Scan for the cell matching the given text and deliver its [x, y] coordinate at center. 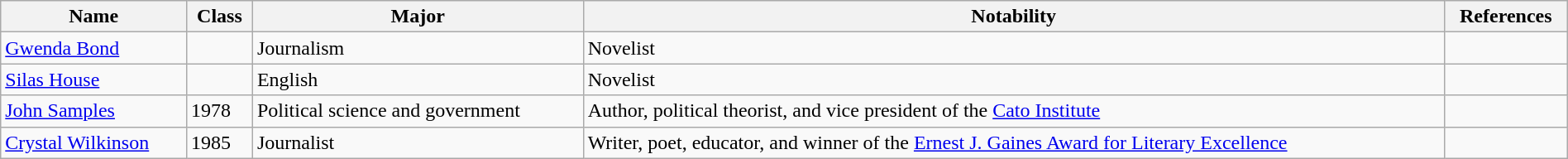
1978 [220, 111]
Author, political theorist, and vice president of the Cato Institute [1014, 111]
Major [418, 17]
John Samples [94, 111]
Journalism [418, 48]
Class [220, 17]
English [418, 79]
Silas House [94, 79]
Notability [1014, 17]
Writer, poet, educator, and winner of the Ernest J. Gaines Award for Literary Excellence [1014, 142]
Political science and government [418, 111]
Journalist [418, 142]
Crystal Wilkinson [94, 142]
Name [94, 17]
1985 [220, 142]
References [1505, 17]
Gwenda Bond [94, 48]
